Capture the cell that displays the provided text and extract its [X, Y] central coordinate. 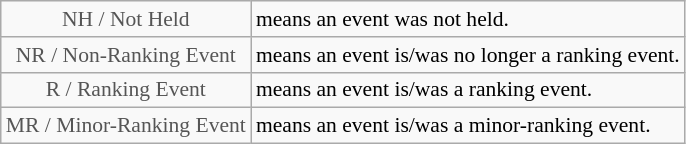
means an event is/was a minor-ranking event. [468, 126]
means an event is/was a ranking event. [468, 90]
NR / Non-Ranking Event [126, 55]
means an event is/was no longer a ranking event. [468, 55]
NH / Not Held [126, 19]
MR / Minor-Ranking Event [126, 126]
means an event was not held. [468, 19]
R / Ranking Event [126, 90]
